Identify which cell holds the provided text, then report its [X, Y] central coordinate. 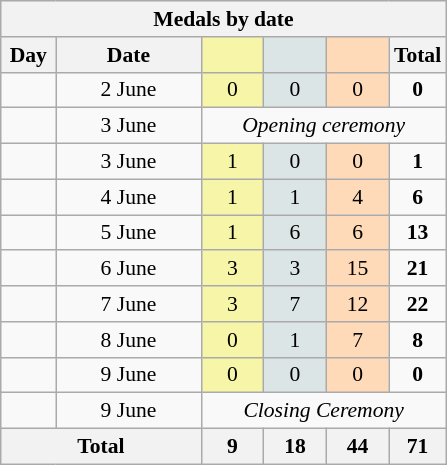
Medals by date [224, 19]
15 [358, 269]
18 [296, 447]
7 June [128, 304]
71 [418, 447]
Closing Ceremony [324, 411]
Day [28, 55]
Date [128, 55]
13 [418, 233]
8 June [128, 340]
21 [418, 269]
12 [358, 304]
2 June [128, 90]
22 [418, 304]
Opening ceremony [324, 126]
8 [418, 340]
4 [358, 197]
6 June [128, 269]
44 [358, 447]
4 June [128, 197]
9 [232, 447]
5 June [128, 233]
